Pinpoint the cell where the given text exists, returning its (x, y) midpoint coordinate. 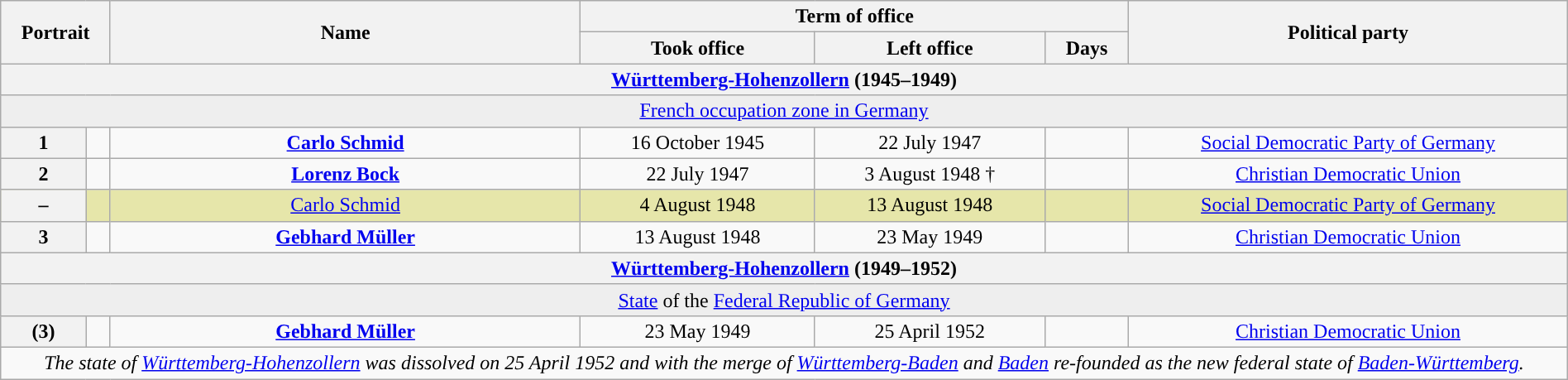
French occupation zone in Germany (784, 111)
Political party (1348, 32)
Portrait (56, 32)
(3) (43, 331)
2 (43, 174)
Württemberg-Hohenzollern (1949–1952) (784, 268)
State of the Federal Republic of Germany (784, 300)
Days (1087, 48)
Württemberg-Hohenzollern (1945–1949) (784, 79)
Lorenz Bock (345, 174)
3 (43, 237)
4 August 1948 (698, 205)
Left office (930, 48)
3 August 1948 † (930, 174)
Took office (698, 48)
1 (43, 142)
Name (345, 32)
25 April 1952 (930, 331)
– (43, 205)
Term of office (855, 17)
16 October 1945 (698, 142)
